Capture the cell that displays the provided text and extract its (X, Y) central coordinate. 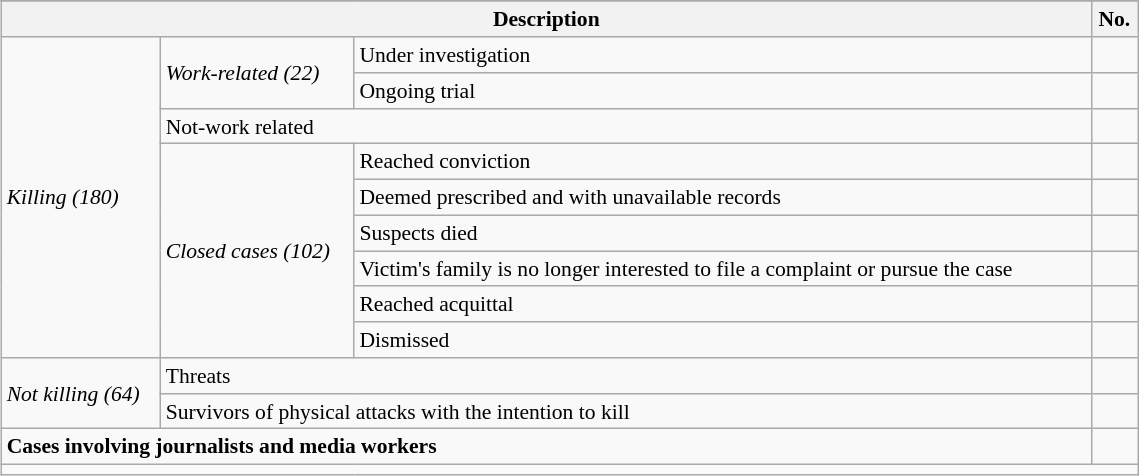
Suspects died (722, 233)
Closed cases (102) (258, 251)
Not killing (64) (82, 394)
Killing (180) (82, 198)
Reached conviction (722, 162)
Work-related (22) (258, 72)
Dismissed (722, 340)
Cases involving journalists and media workers (546, 447)
Description (546, 19)
Victim's family is no longer interested to file a complaint or pursue the case (722, 269)
Under investigation (722, 55)
Not-work related (626, 126)
No. (1114, 19)
Survivors of physical attacks with the intention to kill (626, 411)
Reached acquittal (722, 304)
Deemed prescribed and with unavailable records (722, 197)
Threats (626, 376)
Ongoing trial (722, 91)
